Return [x, y] of the center of cell containing provided text 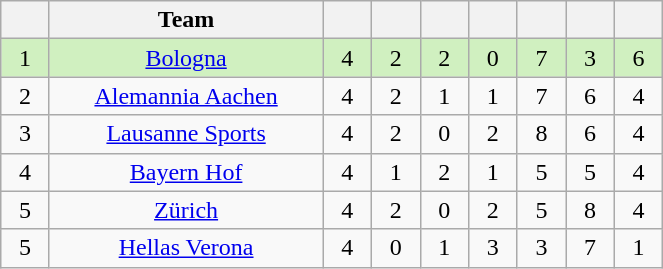
Alemannia Aachen [186, 96]
Hellas Verona [186, 248]
Bayern Hof [186, 172]
Lausanne Sports [186, 134]
Team [186, 20]
Zürich [186, 210]
Bologna [186, 58]
